Pinpoint the cell where the given text exists, returning its (x, y) midpoint coordinate. 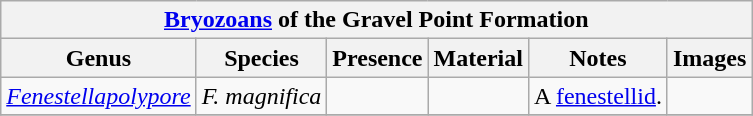
Species (262, 58)
Presence (378, 58)
F. magnifica (262, 96)
Genus (98, 58)
Notes (598, 58)
A fenestellid. (598, 96)
Images (709, 58)
Material (478, 58)
Fenestellapolypore (98, 96)
Bryozoans of the Gravel Point Formation (376, 20)
